From the cell containing the given text, extract its center point as (X, Y) coordinate. 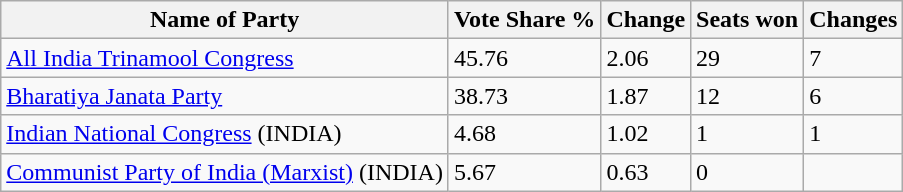
4.68 (524, 134)
Vote Share % (524, 20)
Communist Party of India (Marxist) (INDIA) (225, 172)
12 (748, 96)
Indian National Congress (INDIA) (225, 134)
7 (854, 58)
0 (748, 172)
45.76 (524, 58)
38.73 (524, 96)
Name of Party (225, 20)
6 (854, 96)
29 (748, 58)
2.06 (646, 58)
All India Trinamool Congress (225, 58)
Changes (854, 20)
5.67 (524, 172)
1.02 (646, 134)
Bharatiya Janata Party (225, 96)
Seats won (748, 20)
0.63 (646, 172)
1.87 (646, 96)
Change (646, 20)
